Capture the cell that displays the provided text and extract its (X, Y) central coordinate. 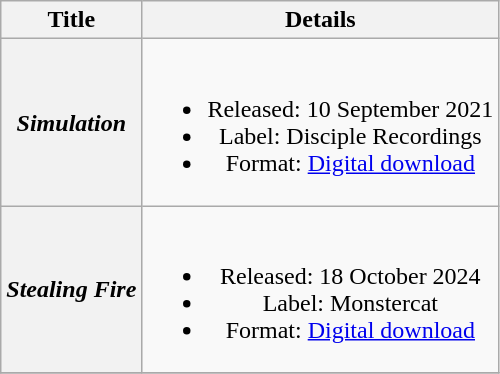
Title (72, 20)
Released: 18 October 2024Label: MonstercatFormat: Digital download (320, 290)
Details (320, 20)
Released: 10 September 2021Label: Disciple RecordingsFormat: Digital download (320, 122)
Simulation (72, 122)
Stealing Fire (72, 290)
